Locate the cell with the specified text and output its [X, Y] center coordinate. 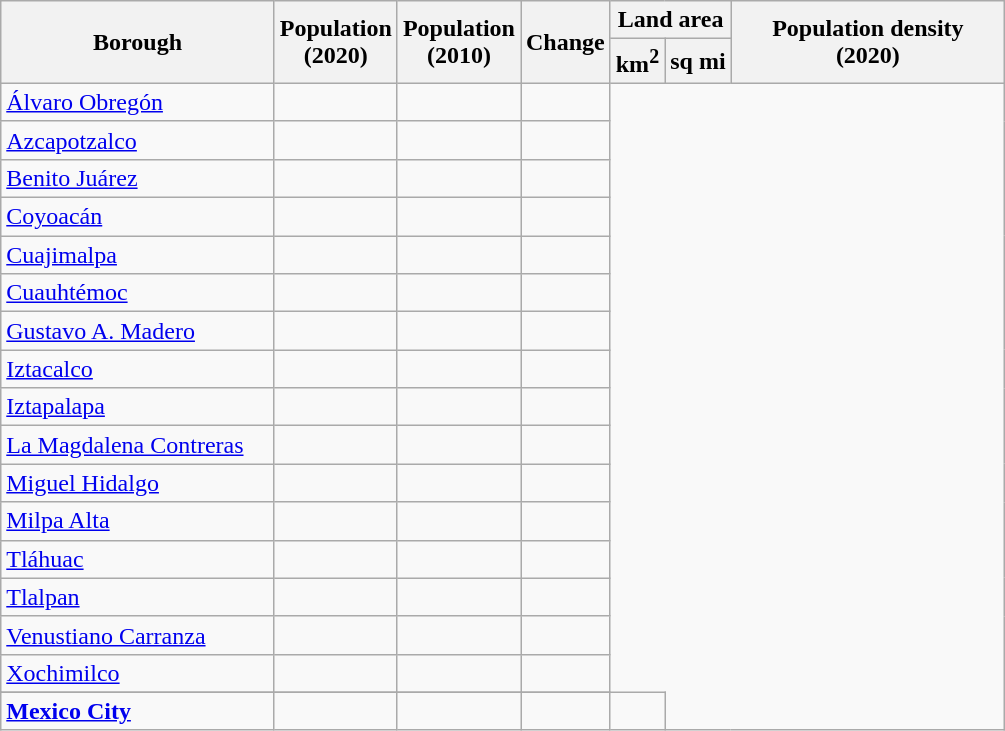
Cuajimalpa [138, 255]
Mexico City [138, 711]
Cuauhtémoc [138, 293]
Coyoacán [138, 217]
Land area [670, 20]
Miguel Hidalgo [138, 483]
Population(2010) [458, 42]
Álvaro Obregón [138, 102]
Tláhuac [138, 559]
km2 [637, 62]
Borough [138, 42]
Iztapalapa [138, 407]
Population density(2020) [868, 42]
Venustiano Carranza [138, 635]
Benito Juárez [138, 178]
Xochimilco [138, 673]
Tlalpan [138, 597]
Azcapotzalco [138, 140]
Population(2020) [336, 42]
Gustavo A. Madero [138, 331]
sq mi [698, 62]
Milpa Alta [138, 521]
La Magdalena Contreras [138, 445]
Change [565, 42]
Iztacalco [138, 369]
